Return (x, y) of the center of cell containing provided text 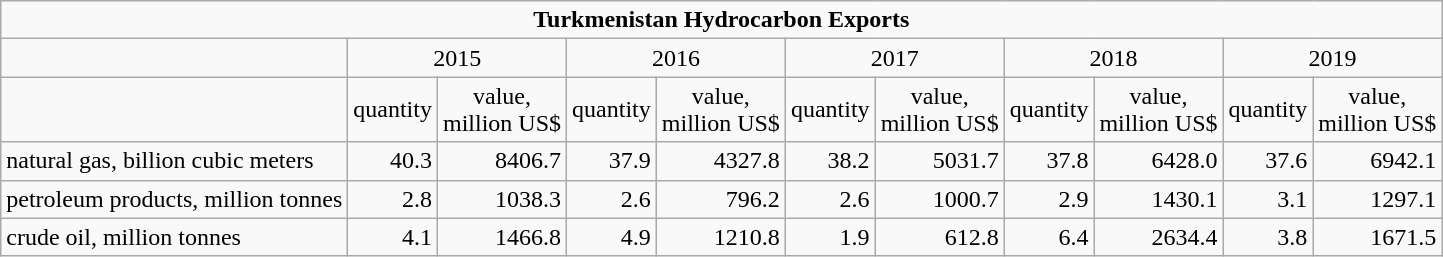
Turkmenistan Hydrocarbon Exports (722, 20)
37.9 (612, 161)
crude oil, million tonnes (174, 237)
1038.3 (502, 199)
4.9 (612, 237)
6942.1 (1378, 161)
40.3 (393, 161)
6.4 (1049, 237)
5031.7 (940, 161)
2018 (1114, 58)
8406.7 (502, 161)
petroleum products, million tonnes (174, 199)
natural gas, billion cubic meters (174, 161)
4.1 (393, 237)
3.1 (1268, 199)
2634.4 (1158, 237)
37.6 (1268, 161)
796.2 (720, 199)
1430.1 (1158, 199)
1000.7 (940, 199)
2019 (1332, 58)
2015 (458, 58)
6428.0 (1158, 161)
2016 (676, 58)
2017 (894, 58)
2.8 (393, 199)
1297.1 (1378, 199)
1210.8 (720, 237)
38.2 (830, 161)
37.8 (1049, 161)
612.8 (940, 237)
1466.8 (502, 237)
2.9 (1049, 199)
4327.8 (720, 161)
1671.5 (1378, 237)
1.9 (830, 237)
3.8 (1268, 237)
